Identify which cell holds the provided text, then report its (x, y) central coordinate. 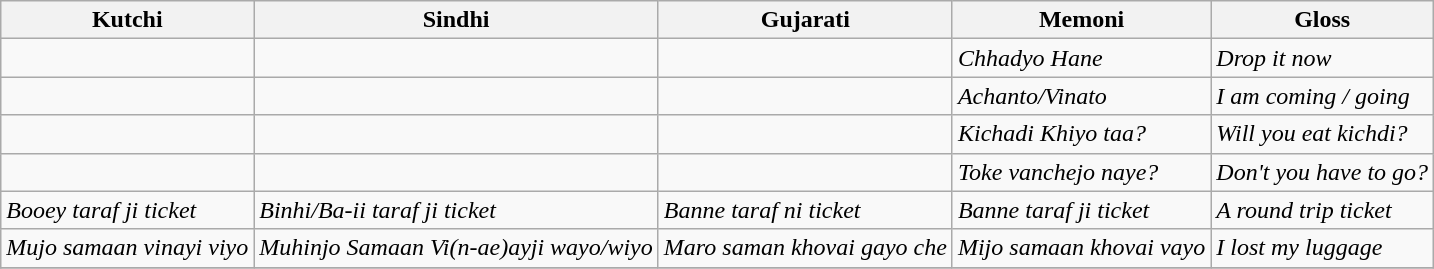
Don't you have to go? (1322, 172)
I am coming / going (1322, 96)
Booey taraf ji ticket (128, 210)
Kichadi Khiyo taa? (1081, 134)
Drop it now (1322, 58)
Gujarati (805, 20)
Sindhi (456, 20)
Banne taraf ni ticket (805, 210)
Maro saman khovai gayo che (805, 248)
Binhi/Ba-ii taraf ji ticket (456, 210)
Muhinjo Samaan Vi(n-ae)ayji wayo/wiyo (456, 248)
Will you eat kichdi? (1322, 134)
Banne taraf ji ticket (1081, 210)
Mijo samaan khovai vayo (1081, 248)
Achanto/Vinato (1081, 96)
Chhadyo Hane (1081, 58)
Memoni (1081, 20)
Toke vanchejo naye? (1081, 172)
Mujo samaan vinayi viyo (128, 248)
A round trip ticket (1322, 210)
Gloss (1322, 20)
I lost my luggage (1322, 248)
Kutchi (128, 20)
